Pinpoint the cell where the given text exists, returning its (X, Y) midpoint coordinate. 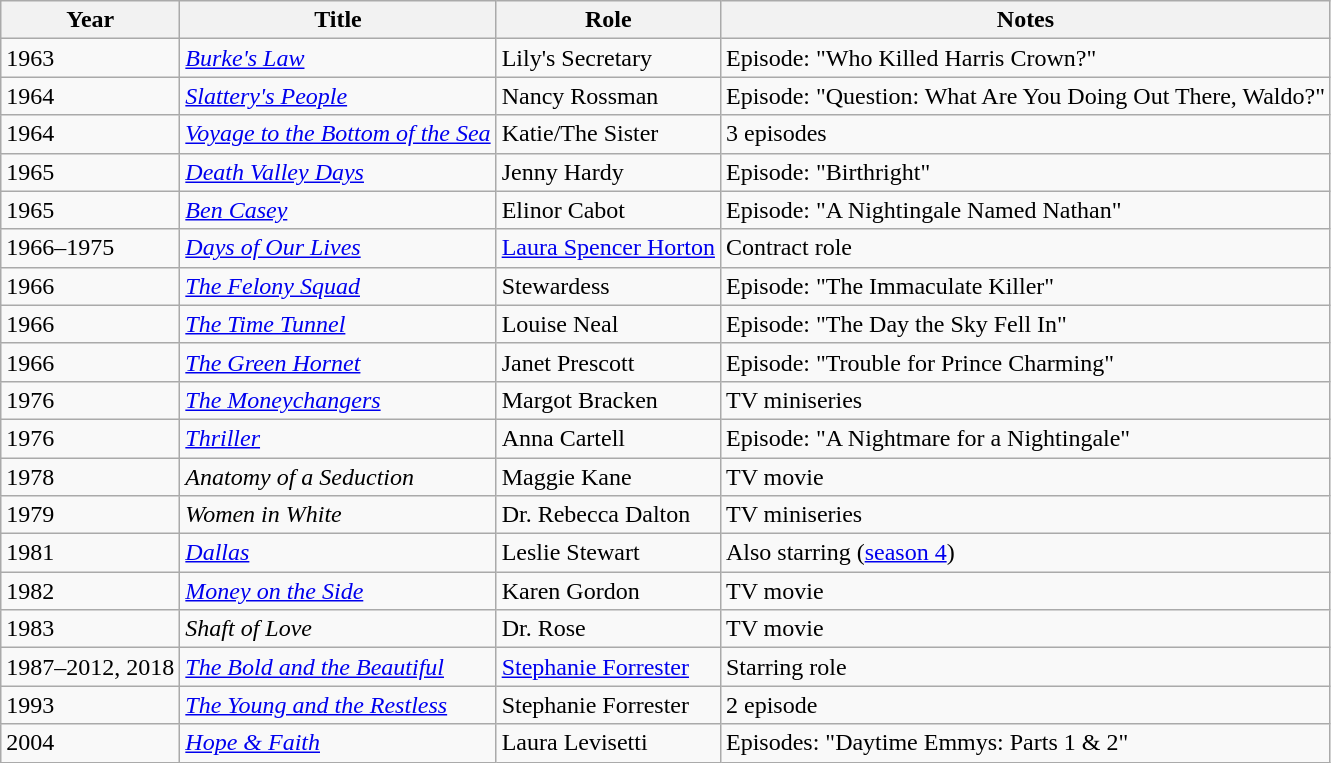
1966–1975 (90, 248)
Laura Spencer Horton (608, 248)
Maggie Kane (608, 477)
Dallas (338, 553)
Shaft of Love (338, 629)
Thriller (338, 438)
1987–2012, 2018 (90, 667)
Year (90, 20)
Title (338, 20)
Episode: "Who Killed Harris Crown?" (1025, 58)
Anatomy of a Seduction (338, 477)
Katie/The Sister (608, 134)
Laura Levisetti (608, 743)
Voyage to the Bottom of the Sea (338, 134)
Hope & Faith (338, 743)
The Young and the Restless (338, 705)
Stewardess (608, 286)
Nancy Rossman (608, 96)
1979 (90, 515)
3 episodes (1025, 134)
Episode: "Birthright" (1025, 172)
Episode: "The Immaculate Killer" (1025, 286)
The Time Tunnel (338, 324)
Role (608, 20)
Also starring (season 4) (1025, 553)
1981 (90, 553)
Death Valley Days (338, 172)
Money on the Side (338, 591)
1993 (90, 705)
Leslie Stewart (608, 553)
1963 (90, 58)
Lily's Secretary (608, 58)
Contract role (1025, 248)
Dr. Rose (608, 629)
Burke's Law (338, 58)
Episode: "A Nightingale Named Nathan" (1025, 210)
The Green Hornet (338, 362)
Episode: "Question: What Are You Doing Out There, Waldo?" (1025, 96)
The Moneychangers (338, 400)
Episode: "A Nightmare for a Nightingale" (1025, 438)
The Felony Squad (338, 286)
2004 (90, 743)
The Bold and the Beautiful (338, 667)
Dr. Rebecca Dalton (608, 515)
Slattery's People (338, 96)
Episodes: "Daytime Emmys: Parts 1 & 2" (1025, 743)
Days of Our Lives (338, 248)
Episode: "The Day the Sky Fell In" (1025, 324)
Karen Gordon (608, 591)
Jenny Hardy (608, 172)
2 episode (1025, 705)
Louise Neal (608, 324)
Episode: "Trouble for Prince Charming" (1025, 362)
1983 (90, 629)
Ben Casey (338, 210)
Starring role (1025, 667)
Margot Bracken (608, 400)
Elinor Cabot (608, 210)
Women in White (338, 515)
Notes (1025, 20)
1982 (90, 591)
Anna Cartell (608, 438)
1978 (90, 477)
Janet Prescott (608, 362)
